Return (X, Y) of the center of cell containing provided text 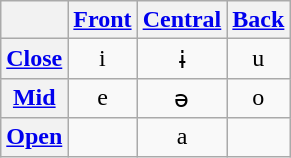
Close (34, 59)
i (102, 59)
Mid (34, 98)
u (258, 59)
ɨ (182, 59)
Front (102, 20)
Back (258, 20)
a (182, 137)
e (102, 98)
o (258, 98)
Open (34, 137)
ə (182, 98)
Central (182, 20)
